Detect which cell encompasses the target text, then output its (x, y) center coordinate. 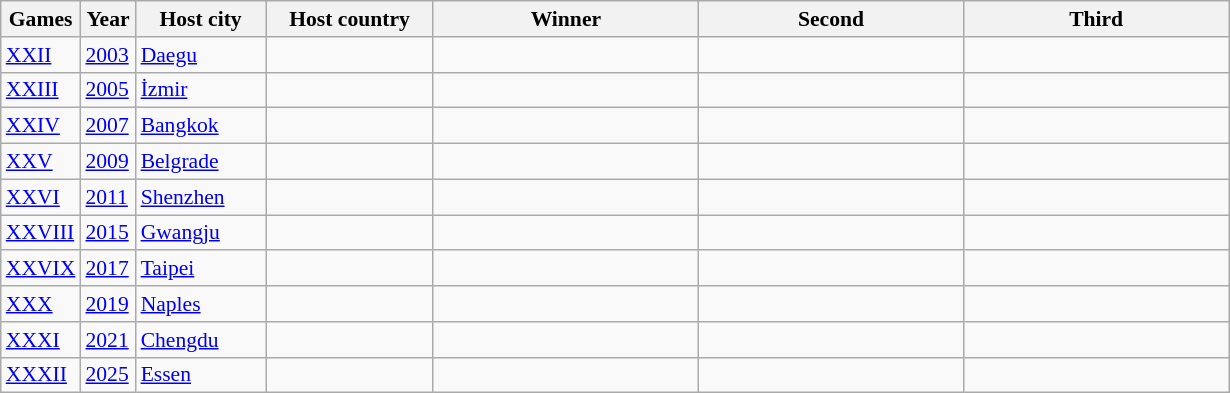
XXIII (41, 90)
XXIV (41, 126)
Gwangju (201, 233)
2017 (108, 269)
Chengdu (201, 340)
Bangkok (201, 126)
2003 (108, 55)
XXVIII (41, 233)
Second (830, 19)
Essen (201, 375)
Third (1096, 19)
2019 (108, 304)
2025 (108, 375)
2021 (108, 340)
XXVIX (41, 269)
2009 (108, 162)
Belgrade (201, 162)
Host city (201, 19)
2015 (108, 233)
Shenzhen (201, 197)
XXVI (41, 197)
İzmir (201, 90)
XXXI (41, 340)
Host country (350, 19)
XXX (41, 304)
2011 (108, 197)
Naples (201, 304)
XXII (41, 55)
Winner (566, 19)
Taipei (201, 269)
XXV (41, 162)
Games (41, 19)
2007 (108, 126)
Year (108, 19)
XXXII (41, 375)
Daegu (201, 55)
2005 (108, 90)
